Scan for the cell matching the given text and deliver its (x, y) coordinate at center. 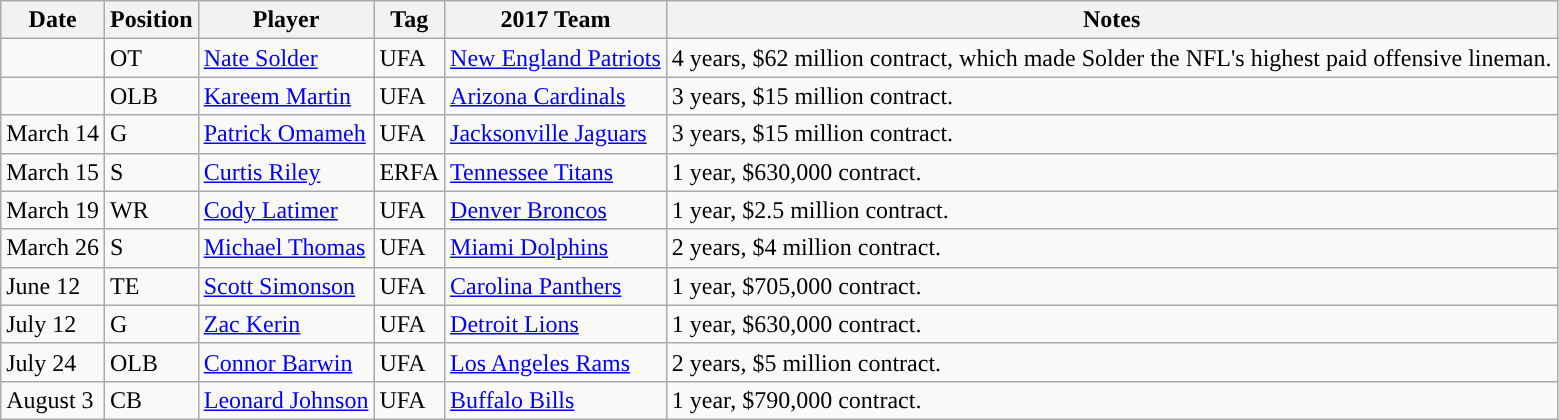
Player (286, 20)
OT (151, 58)
2 years, $5 million contract. (1112, 362)
Detroit Lions (556, 324)
August 3 (53, 400)
Michael Thomas (286, 248)
Date (53, 20)
2 years, $4 million contract. (1112, 248)
1 year, $705,000 contract. (1112, 286)
2017 Team (556, 20)
Notes (1112, 20)
Denver Broncos (556, 210)
Buffalo Bills (556, 400)
ERFA (410, 172)
Carolina Panthers (556, 286)
March 14 (53, 134)
Kareem Martin (286, 96)
Nate Solder (286, 58)
CB (151, 400)
Connor Barwin (286, 362)
Miami Dolphins (556, 248)
Tennessee Titans (556, 172)
March 15 (53, 172)
Patrick Omameh (286, 134)
Scott Simonson (286, 286)
Curtis Riley (286, 172)
1 year, $790,000 contract. (1112, 400)
Tag (410, 20)
Zac Kerin (286, 324)
New England Patriots (556, 58)
WR (151, 210)
Leonard Johnson (286, 400)
March 26 (53, 248)
TE (151, 286)
4 years, $62 million contract, which made Solder the NFL's highest paid offensive lineman. (1112, 58)
Jacksonville Jaguars (556, 134)
July 12 (53, 324)
Los Angeles Rams (556, 362)
July 24 (53, 362)
June 12 (53, 286)
Cody Latimer (286, 210)
Position (151, 20)
Arizona Cardinals (556, 96)
1 year, $2.5 million contract. (1112, 210)
March 19 (53, 210)
